Identify which cell holds the provided text, then report its (X, Y) central coordinate. 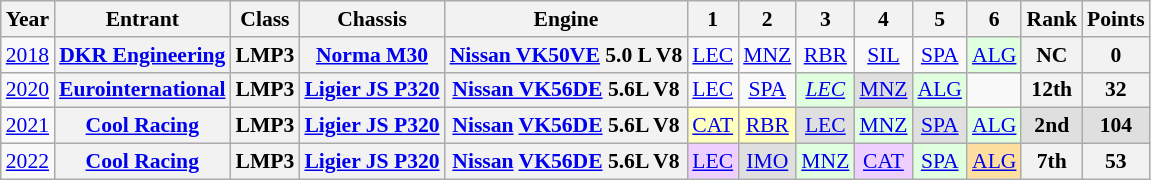
2018 (28, 55)
2nd (1052, 126)
Year (28, 19)
53 (1116, 162)
Engine (566, 19)
2 (767, 19)
Class (264, 19)
104 (1116, 126)
4 (883, 19)
DKR Engineering (142, 55)
7th (1052, 162)
2022 (28, 162)
IMO (767, 162)
Norma M30 (372, 55)
2021 (28, 126)
Rank (1052, 19)
1 (712, 19)
12th (1052, 90)
Nissan VK50VE 5.0 L V8 (566, 55)
Eurointernational (142, 90)
Chassis (372, 19)
SIL (883, 55)
2020 (28, 90)
32 (1116, 90)
3 (825, 19)
NC (1052, 55)
5 (939, 19)
Points (1116, 19)
Entrant (142, 19)
6 (994, 19)
0 (1116, 55)
